Capture the cell that displays the provided text and extract its (X, Y) central coordinate. 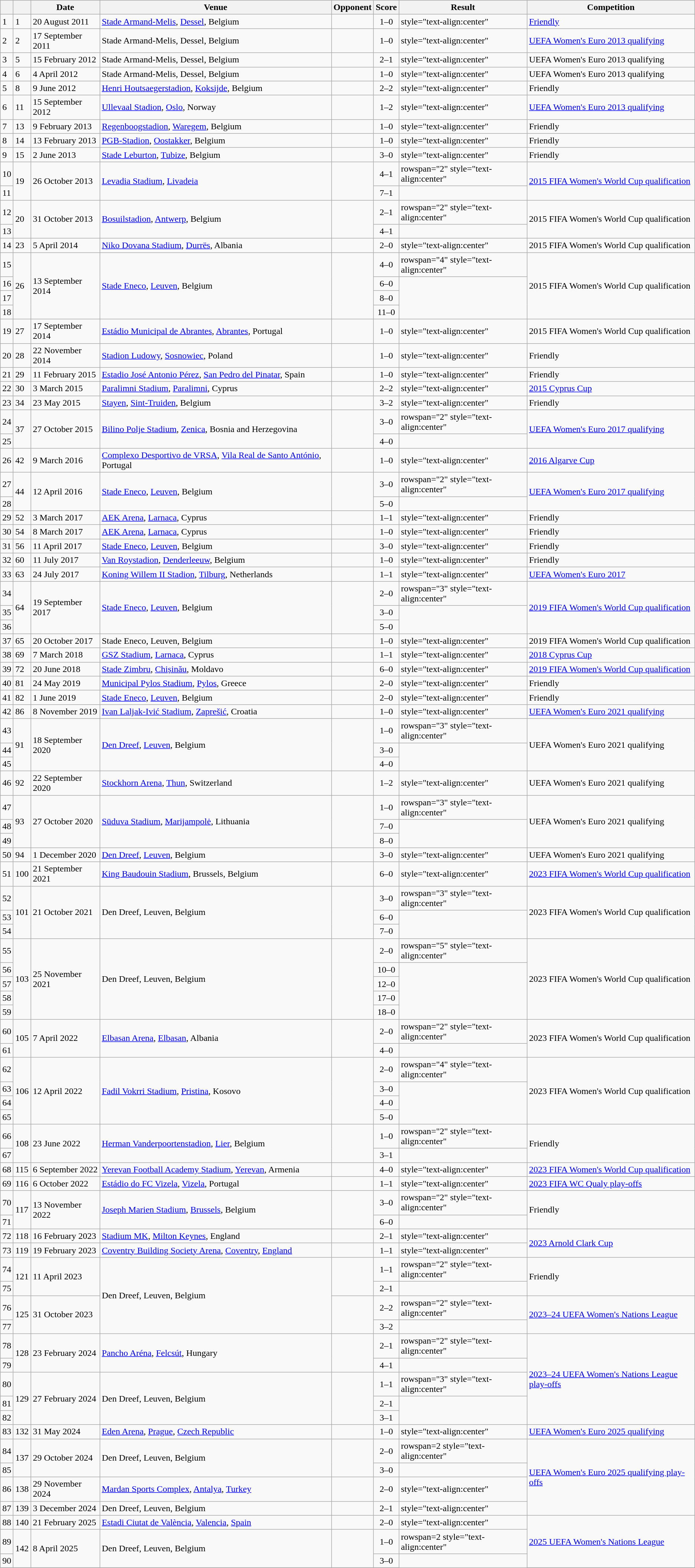
125 (22, 1315)
UEFA Women's Euro 2017 (611, 574)
58 (7, 998)
41 (7, 697)
24 (7, 422)
Opponent (353, 7)
19 February 2023 (65, 1250)
13 November 2022 (65, 1210)
2023 FIFA WC Qualy play-offs (611, 1184)
31 October 2023 (65, 1315)
Stayen, Sint-Truiden, Belgium (216, 403)
22 September 2020 (65, 783)
50 (7, 855)
Competition (611, 7)
10 (7, 174)
20 October 2017 (65, 641)
48 (7, 827)
Herman Vanderpoortenstadion, Lier, Belgium (216, 1143)
7–1 (386, 193)
Yerevan Football Academy Stadium, Yerevan, Armenia (216, 1169)
Stadion Ludowy, Sosnowiec, Poland (216, 355)
129 (22, 1398)
11 April 2023 (65, 1276)
Complexo Desportivo de VRSA, Vila Real de Santo António, Portugal (216, 460)
Joseph Marien Stadium, Brussels, Belgium (216, 1210)
24 July 2017 (65, 574)
13 September 2014 (65, 286)
Bosuilstadion, Antwerp, Belgium (216, 219)
Score (386, 7)
1 December 2020 (65, 855)
13 February 2013 (65, 140)
61 (7, 1051)
138 (22, 1489)
Bilino Polje Stadium, Zenica, Bosnia and Herzegovina (216, 429)
4 (7, 74)
Venue (216, 7)
3 March 2017 (65, 518)
2016 Algarve Cup (611, 460)
78 (7, 1346)
21 October 2021 (65, 912)
27 October 2015 (65, 429)
Municipal Pylos Stadium, Pylos, Greece (216, 683)
2023–24 UEFA Women's Nations League (611, 1315)
12 (7, 212)
21 (7, 374)
Coventry Building Society Arena, Coventry, England (216, 1250)
92 (22, 783)
Estádio Municipal de Abrantes, Abrantes, Portugal (216, 331)
12 April 2016 (65, 491)
88 (7, 1522)
57 (7, 984)
75 (7, 1288)
19 September 2017 (65, 608)
10–0 (386, 970)
83 (7, 1432)
Niko Dovana Stadium, Durrës, Albania (216, 246)
15 February 2012 (65, 60)
73 (7, 1250)
87 (7, 1508)
94 (22, 855)
31 (7, 546)
49 (7, 841)
9 (7, 155)
17 September 2014 (65, 331)
PGB-Stadion, Oostakker, Belgium (216, 140)
51 (7, 874)
139 (22, 1508)
36 (7, 627)
29 November 2024 (65, 1489)
132 (22, 1432)
11 April 2017 (65, 546)
Result (463, 7)
105 (22, 1039)
Stadium MK, Milton Keynes, England (216, 1236)
9 March 2016 (65, 460)
23 June 2022 (65, 1143)
Stade Zimbru, Chișinău, Moldavo (216, 669)
8 April 2025 (65, 1548)
45 (7, 764)
8 March 2017 (65, 532)
59 (7, 1012)
17 September 2011 (65, 41)
2 June 2013 (65, 155)
32 (7, 560)
21 February 2025 (65, 1522)
43 (7, 730)
11–0 (386, 312)
22 (7, 389)
142 (22, 1548)
89 (7, 1542)
137 (22, 1458)
3 March 2015 (65, 389)
18 (7, 312)
8 November 2019 (65, 711)
17 (7, 298)
68 (7, 1169)
93 (22, 822)
2023 Arnold Clark Cup (611, 1243)
74 (7, 1269)
9 February 2013 (65, 126)
2025 UEFA Women's Nations League (611, 1542)
108 (22, 1143)
91 (22, 744)
23 May 2015 (65, 403)
27 February 2024 (65, 1398)
115 (22, 1169)
Stade Leburton, Tubize, Belgium (216, 155)
7 March 2018 (65, 655)
62 (7, 1070)
Estadio José Antonio Pérez, San Pedro del Pinatar, Spain (216, 374)
25 (7, 441)
6 September 2022 (65, 1169)
UEFA Women's Euro 2025 qualifying (611, 1432)
4 April 2012 (65, 74)
Levadia Stadium, Livadeia (216, 181)
Van Roystadion, Denderleeuw, Belgium (216, 560)
Paralimni Stadium, Paralimni, Cyprus (216, 389)
Eden Arena, Prague, Czech Republic (216, 1432)
9 June 2012 (65, 88)
Stockhorn Arena, Thun, Switzerland (216, 783)
26 October 2013 (65, 181)
79 (7, 1365)
80 (7, 1384)
2018 Cyprus Cup (611, 655)
21 September 2021 (65, 874)
90 (7, 1561)
85 (7, 1470)
7 (7, 126)
67 (7, 1155)
103 (22, 978)
116 (22, 1184)
119 (22, 1250)
rowspan="5" style="text-align:center" (463, 950)
5 April 2014 (65, 246)
33 (7, 574)
UEFA Women's Euro 2025 qualifying play-offs (611, 1477)
Ivan Laljak-Ivić Stadium, Zaprešić, Croatia (216, 711)
18–0 (386, 1012)
29 October 2024 (65, 1458)
106 (22, 1091)
20 August 2011 (65, 22)
101 (22, 912)
1 June 2019 (65, 697)
100 (22, 874)
35 (7, 613)
128 (22, 1353)
Estadi Ciutat de València, Valencia, Spain (216, 1522)
76 (7, 1308)
12 April 2022 (65, 1091)
17–0 (386, 998)
Fadil Vokrri Stadium, Pristina, Kosovo (216, 1091)
Estádio do FC Vizela, Vizela, Portugal (216, 1184)
2023–24 UEFA Women's Nations League play-offs (611, 1379)
23 February 2024 (65, 1353)
31 May 2024 (65, 1432)
3 (7, 60)
Date (65, 7)
2015 Cyprus Cup (611, 389)
Regenboogstadion, Waregem, Belgium (216, 126)
Koning Willem II Stadion, Tilburg, Netherlands (216, 574)
27 October 2020 (65, 822)
24 May 2019 (65, 683)
18 September 2020 (65, 744)
Ullevaal Stadion, Oslo, Norway (216, 107)
11 July 2017 (65, 560)
31 October 2013 (65, 219)
16 (7, 284)
70 (7, 1203)
11 February 2015 (65, 374)
6 October 2022 (65, 1184)
38 (7, 655)
20 June 2018 (65, 669)
46 (7, 783)
7 April 2022 (65, 1039)
40 (7, 683)
66 (7, 1136)
84 (7, 1451)
Pancho Aréna, Felcsút, Hungary (216, 1353)
77 (7, 1327)
GSZ Stadium, Larnaca, Cyprus (216, 655)
Henri Houtsaegerstadion, Koksijde, Belgium (216, 88)
Elbasan Arena, Elbasan, Albania (216, 1039)
15 September 2012 (65, 107)
King Baudouin Stadium, Brussels, Belgium (216, 874)
53 (7, 917)
117 (22, 1210)
22 November 2014 (65, 355)
140 (22, 1522)
39 (7, 669)
47 (7, 808)
3 December 2024 (65, 1508)
118 (22, 1236)
Sūduva Stadium, Marijampolė, Lithuania (216, 822)
121 (22, 1276)
71 (7, 1222)
12–0 (386, 984)
25 November 2021 (65, 978)
16 February 2023 (65, 1236)
55 (7, 950)
Mardan Sports Complex, Antalya, Turkey (216, 1489)
